Extract the [X, Y] coordinate from the center of the cell holding the provided text.  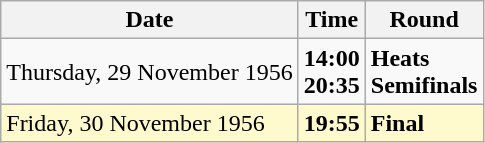
HeatsSemifinals [424, 72]
14:0020:35 [332, 72]
Date [150, 20]
Time [332, 20]
Final [424, 123]
Friday, 30 November 1956 [150, 123]
Round [424, 20]
19:55 [332, 123]
Thursday, 29 November 1956 [150, 72]
